Scan for the cell matching the given text and deliver its [X, Y] coordinate at center. 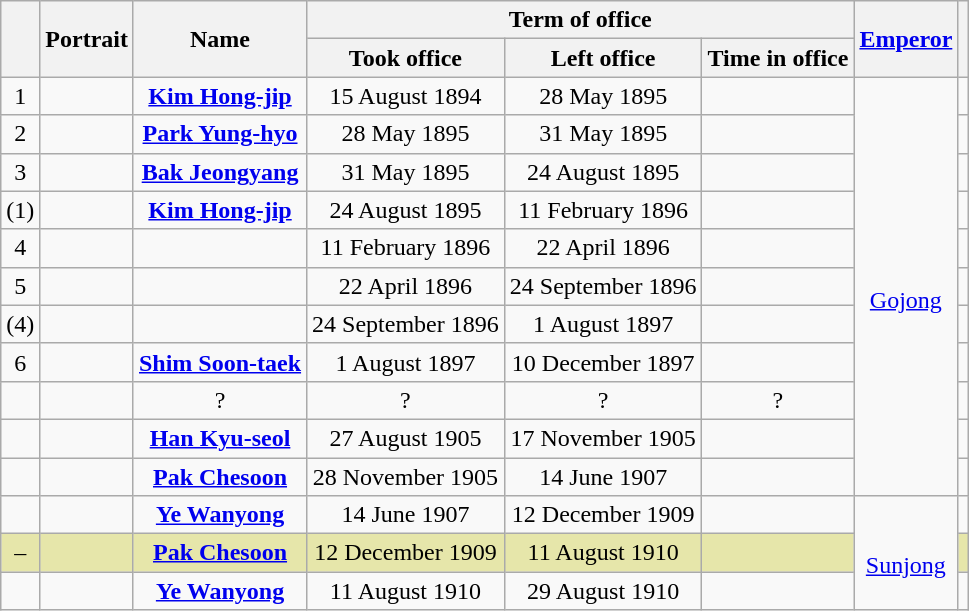
Name [220, 39]
Left office [603, 58]
Time in office [778, 58]
28 November 1905 [406, 477]
Took office [406, 58]
Park Yung-hyo [220, 134]
29 August 1910 [603, 591]
5 [20, 286]
2 [20, 134]
15 August 1894 [406, 96]
(1) [20, 210]
10 December 1897 [603, 362]
6 [20, 362]
1 [20, 96]
Shim Soon-taek [220, 362]
Han Kyu-seol [220, 438]
Sunjong [906, 553]
4 [20, 248]
(4) [20, 324]
Emperor [906, 39]
Portrait [87, 39]
Term of office [580, 20]
– [20, 553]
27 August 1905 [406, 438]
17 November 1905 [603, 438]
Bak Jeongyang [220, 172]
3 [20, 172]
Gojong [906, 286]
